Return the [x, y] coordinate for the center point of the cell that contains the specified text.  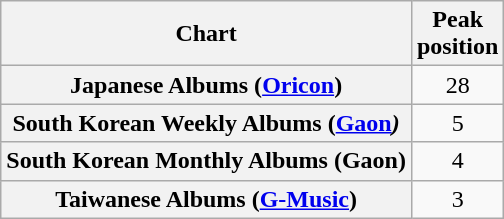
South Korean Weekly Albums (Gaon) [206, 123]
3 [457, 199]
Peakposition [457, 34]
Japanese Albums (Oricon) [206, 85]
28 [457, 85]
Taiwanese Albums (G-Music) [206, 199]
4 [457, 161]
Chart [206, 34]
5 [457, 123]
South Korean Monthly Albums (Gaon) [206, 161]
